Scan for the cell matching the given text and deliver its [x, y] coordinate at center. 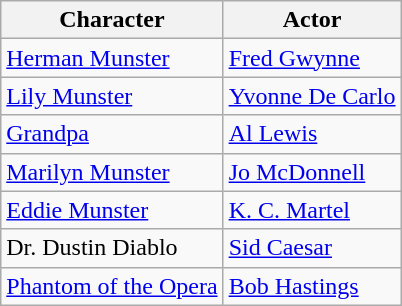
Dr. Dustin Diablo [112, 248]
Jo McDonnell [312, 172]
Marilyn Munster [112, 172]
Phantom of the Opera [112, 286]
Eddie Munster [112, 210]
Yvonne De Carlo [312, 96]
Sid Caesar [312, 248]
Herman Munster [112, 58]
Fred Gwynne [312, 58]
Actor [312, 20]
Al Lewis [312, 134]
Grandpa [112, 134]
Bob Hastings [312, 286]
Character [112, 20]
Lily Munster [112, 96]
K. C. Martel [312, 210]
